Identify which cell holds the provided text, then report its (X, Y) central coordinate. 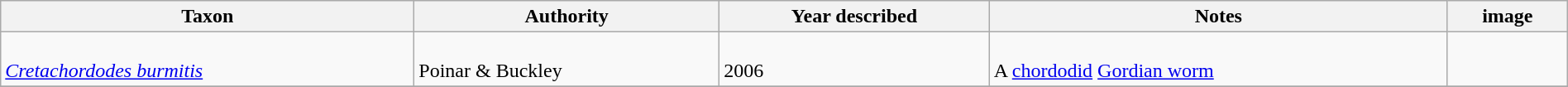
2006 (855, 60)
Taxon (208, 17)
A chordodid Gordian worm (1218, 60)
Year described (855, 17)
Authority (567, 17)
Poinar & Buckley (567, 60)
image (1507, 17)
Notes (1218, 17)
Cretachordodes burmitis (208, 60)
